Identify which cell holds the provided text, then report its (x, y) central coordinate. 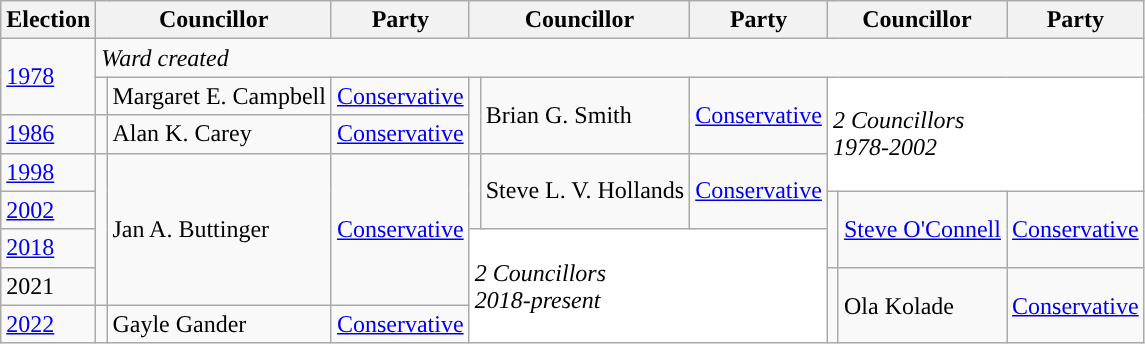
2002 (48, 210)
Margaret E. Campbell (220, 96)
Brian G. Smith (585, 115)
2022 (48, 324)
Ward created (620, 58)
2021 (48, 286)
Alan K. Carey (220, 134)
Steve O'Connell (922, 229)
2 Councillors1978-2002 (986, 134)
1998 (48, 172)
Gayle Gander (220, 324)
Ola Kolade (922, 305)
2 Councillors2018-present (648, 286)
Steve L. V. Hollands (585, 191)
1978 (48, 77)
Election (48, 20)
1986 (48, 134)
2018 (48, 248)
Jan A. Buttinger (220, 229)
